Detect which cell encompasses the target text, then output its [X, Y] center coordinate. 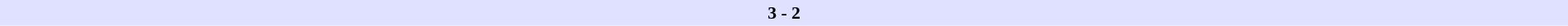
3 - 2 [784, 13]
